Identify which cell holds the provided text, then report its (x, y) central coordinate. 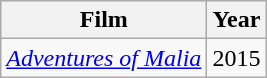
Film (104, 20)
2015 (236, 58)
Adventures of Malia (104, 58)
Year (236, 20)
